Return the (X, Y) coordinate for the center point of the cell that contains the specified text.  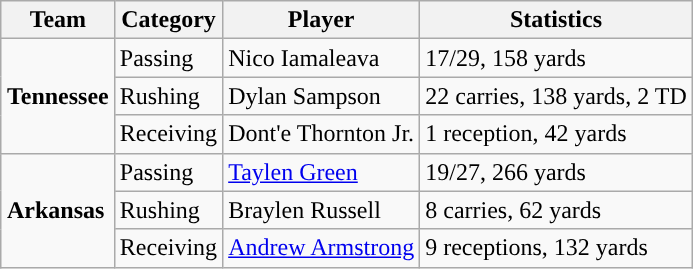
Dylan Sampson (322, 96)
Player (322, 20)
Tennessee (58, 96)
9 receptions, 132 yards (556, 248)
19/27, 266 yards (556, 172)
Taylen Green (322, 172)
22 carries, 138 yards, 2 TD (556, 96)
Andrew Armstrong (322, 248)
Braylen Russell (322, 210)
Statistics (556, 20)
Arkansas (58, 210)
Team (58, 20)
8 carries, 62 yards (556, 210)
Nico Iamaleava (322, 58)
Dont'e Thornton Jr. (322, 134)
17/29, 158 yards (556, 58)
Category (168, 20)
1 reception, 42 yards (556, 134)
